Search for the cell housing the specified text and yield its [x, y] center coordinate. 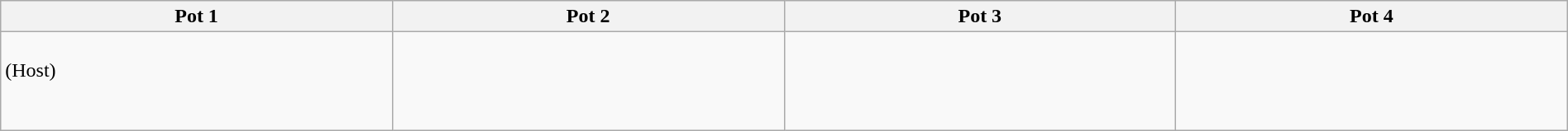
Pot 3 [980, 16]
Pot 1 [197, 16]
Pot 2 [588, 16]
(Host) [197, 81]
Pot 4 [1372, 16]
